Return the [x, y] coordinate for the center point of the cell that contains the specified text.  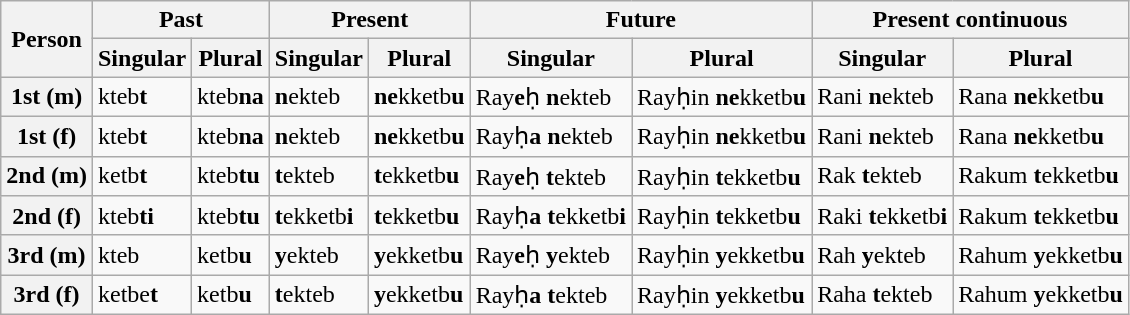
Person [47, 39]
Rak tekteb [882, 176]
Raha tekteb [882, 295]
3rd (f) [47, 295]
Rayḥa nekteb [550, 136]
Present [370, 20]
Present continuous [970, 20]
3rd (m) [47, 255]
Past [180, 20]
Rayḥa tekteb [550, 295]
Rayeḥ tekteb [550, 176]
Raki tekketbi [882, 216]
2nd (f) [47, 216]
yekteb [318, 255]
tekketbi [318, 216]
Rayḥa tekketbi [550, 216]
2nd (m) [47, 176]
ketbt [142, 176]
1st (f) [47, 136]
Rayeḥ yekteb [550, 255]
Rayeḥ nekteb [550, 97]
kteb [142, 255]
ktebti [142, 216]
Future [640, 20]
1st (m) [47, 97]
Rah yekteb [882, 255]
ketbet [142, 295]
